Locate the cell with the specified text and output its [X, Y] center coordinate. 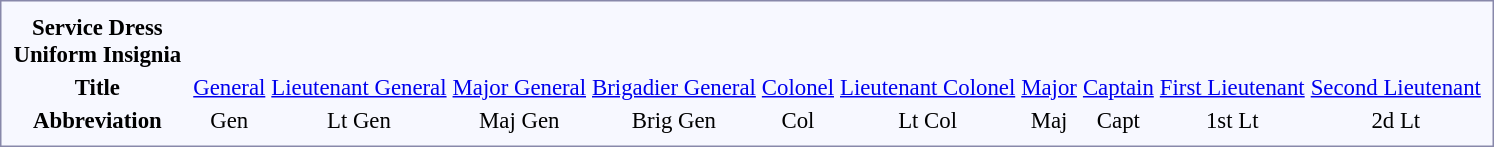
Service DressUniform Insignia [98, 40]
General [230, 87]
Colonel [798, 87]
Maj Gen [519, 120]
Gen [230, 120]
Major [1050, 87]
Lt Gen [359, 120]
Captain [1118, 87]
Capt [1118, 120]
Second Lieutenant [1396, 87]
Abbreviation [98, 120]
Brigadier General [674, 87]
Lieutenant Colonel [927, 87]
Major General [519, 87]
Lt Col [927, 120]
2d Lt [1396, 120]
Brig Gen [674, 120]
Lieutenant General [359, 87]
First Lieutenant [1232, 87]
Maj [1050, 120]
Title [98, 87]
1st Lt [1232, 120]
Col [798, 120]
